Provide the [X, Y] coordinate of the cell's center where the given text is located.  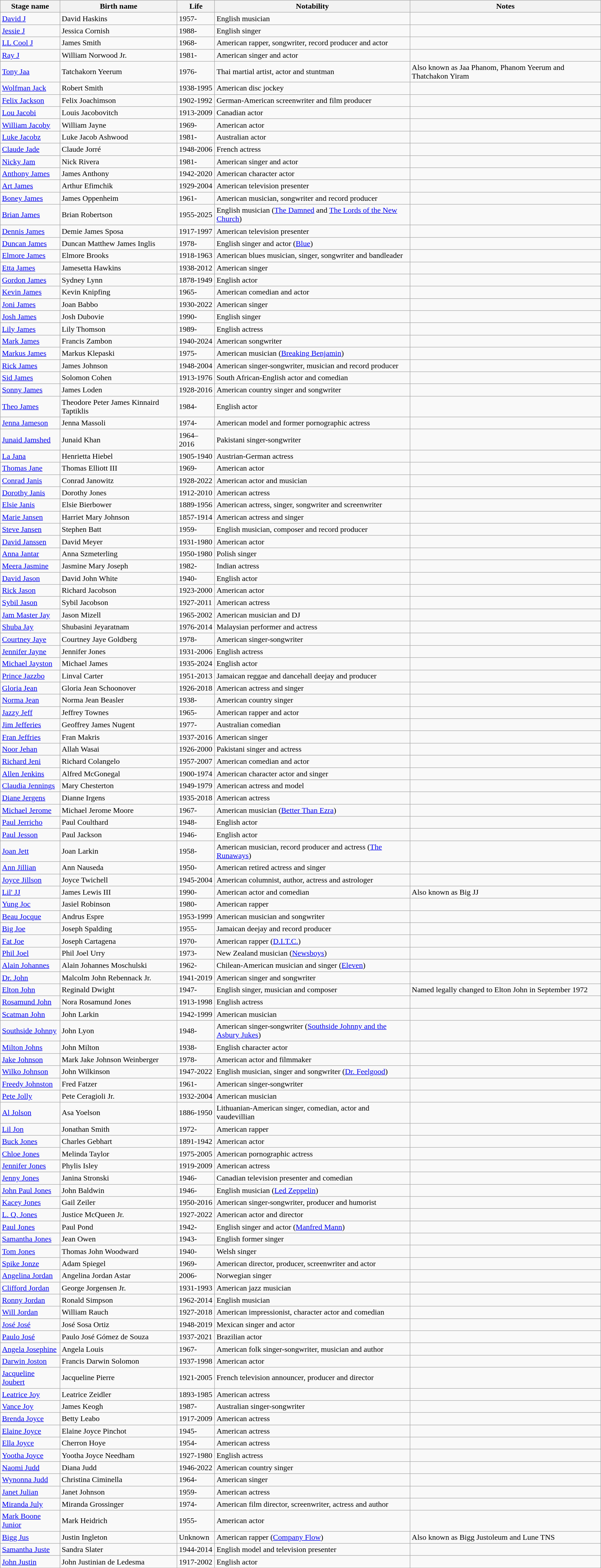
1964–2016 [196, 439]
1948-2004 [196, 365]
Theodore Peter James Kinnaird Taptiklis [119, 407]
Mexican singer and actor [312, 1325]
Ella Joyce [30, 1443]
1941-2019 [196, 977]
Wilko Johnson [30, 1072]
William Jayne [119, 125]
Mary Chesterton [119, 786]
Jenna Jameson [30, 423]
Rick James [30, 365]
Brian Robertson [119, 215]
1989- [196, 329]
1937-1998 [196, 1361]
1919-2009 [196, 1166]
American musician (Breaking Benjamin) [312, 353]
Brian James [30, 215]
Phil Joel [30, 953]
Michael Jerome [30, 810]
Sid James [30, 378]
Paul Jones [30, 1227]
Duncan James [30, 243]
William Norwood Jr. [119, 55]
James Loden [119, 390]
Conrad Janowitz [119, 481]
1988- [196, 31]
Louis Jacobovitch [119, 113]
Junaid Khan [119, 439]
Chilean-American musician and singer (Eleven) [312, 965]
1930-2022 [196, 304]
Naomi Judd [30, 1468]
Paul Jerricho [30, 822]
Big Joe [30, 929]
Felix Joachimson [119, 100]
Paul Pond [119, 1227]
English former singer [312, 1239]
1957-2007 [196, 761]
1937-2021 [196, 1337]
Canadian television presenter and comedian [312, 1178]
English musician, singer and songwriter (Dr. Feelgood) [312, 1072]
Malcolm John Rebennack Jr. [119, 977]
Joyce Twichell [119, 880]
Joan Larkin [119, 851]
Beau Jocque [30, 916]
William Rauch [119, 1312]
Courtney Jaye Goldberg [119, 639]
Boney James [30, 198]
1900-1974 [196, 773]
American director, producer, screenwriter and actor [312, 1264]
Thomas John Woodward [119, 1251]
Josh James [30, 317]
Also known as Bigg Justoleum and Lune TNS [505, 1537]
Etta James [30, 268]
David John White [119, 578]
Leatrice Joy [30, 1394]
South African-English actor and comedian [312, 378]
Solomon Cohen [119, 378]
David Haskins [119, 19]
George Jorgensen Jr. [119, 1288]
Angela Josephine [30, 1349]
Michael James [119, 664]
Allen Jenkins [30, 773]
Asa Yoelson [119, 1112]
L. Q. Jones [30, 1215]
Felix Jackson [30, 100]
Darwin Joston [30, 1361]
Luke Jacob Ashwood [119, 137]
Lil Jon [30, 1129]
Yootha Joyce Needham [119, 1455]
Mark Heidrich [119, 1521]
American pornographic actress [312, 1154]
Richard Jacobson [119, 591]
American columnist, author, actress and astrologer [312, 880]
Junaid Jamshed [30, 439]
Pete Jolly [30, 1096]
Anthony James [30, 174]
American singer-songwriter, producer and humorist [312, 1203]
James Smith [119, 43]
1893-1985 [196, 1394]
Kacey Jones [30, 1203]
1943- [196, 1239]
1913-2009 [196, 113]
English musician (Led Zeppelin) [312, 1190]
1937-2016 [196, 737]
Michael Jayston [30, 664]
Jamaican reggae and dancehall deejay and producer [312, 676]
1982- [196, 566]
1980- [196, 904]
American actress, singer, songwriter and screenwriter [312, 505]
Thomas Jane [30, 468]
Elaine Joyce Pinchot [119, 1431]
Thai martial artist, actor and stuntman [312, 72]
Indian actress [312, 566]
1950-1980 [196, 554]
1940-2024 [196, 341]
Marie Jansen [30, 517]
1913-1976 [196, 378]
1948-2006 [196, 149]
Gloria Jean [30, 688]
Andrus Espre [119, 916]
Michael Jerome Moore [119, 810]
Markus Klepaski [119, 353]
Jacqueline Joubert [30, 1377]
Harriet Mary Johnson [119, 517]
Courtney Jaye [30, 639]
Miranda Grossinger [119, 1504]
Also known as Big JJ [505, 892]
1953-1999 [196, 916]
Allah Wasai [119, 749]
1970- [196, 941]
Joan Jett [30, 851]
Luke Jacobz [30, 137]
Mark James [30, 341]
American jazz musician [312, 1288]
Samantha Juste [30, 1549]
Fat Joe [30, 941]
1947-2022 [196, 1072]
Pete Ceragioli Jr. [119, 1096]
Claudia Jennings [30, 786]
James Oppenheim [119, 198]
1948-2019 [196, 1325]
Birth name [119, 6]
1962- [196, 965]
1977- [196, 725]
Rosamund John [30, 1002]
1926-2018 [196, 688]
Australian singer-songwriter [312, 1407]
James Johnson [119, 365]
Fran Jeffries [30, 737]
American film director, screenwriter, actress and author [312, 1504]
1932-2004 [196, 1096]
Tom Jones [30, 1251]
Chloe Jones [30, 1154]
1951-2013 [196, 676]
English musician, composer and record producer [312, 529]
Jacqueline Pierre [119, 1377]
Jean Owen [119, 1239]
Jasiel Robinson [119, 904]
1912-2010 [196, 493]
1929-2004 [196, 186]
Rick Jason [30, 591]
American actor and musician [312, 481]
American rapper, songwriter, record producer and actor [312, 43]
John Baldwin [119, 1190]
James Keogh [119, 1407]
1942- [196, 1227]
1965-2002 [196, 615]
American character actor [312, 174]
1935-2024 [196, 664]
English model and television presenter [312, 1549]
1942-2020 [196, 174]
Nick Rivera [119, 161]
David Meyer [119, 541]
1958- [196, 851]
1976- [196, 72]
American blues musician, singer, songwriter and bandleader [312, 256]
Steve Jansen [30, 529]
Leatrice Zeidler [119, 1394]
French actress [312, 149]
Joseph Spalding [119, 929]
Mark Boone Junior [30, 1521]
Vance Joy [30, 1407]
Welsh singer [312, 1251]
Joyce Jillson [30, 880]
José José [30, 1325]
Melinda Taylor [119, 1154]
1886-1950 [196, 1112]
French television announcer, producer and director [312, 1377]
Jason Mizell [119, 615]
1913-1998 [196, 1002]
1917-1997 [196, 231]
Kevin Knipfing [119, 292]
Gail Zeiler [119, 1203]
Ronny Jordan [30, 1300]
1921-2005 [196, 1377]
Lou Jacobi [30, 113]
American character actor and singer [312, 773]
Wolfman Jack [30, 88]
1927-2018 [196, 1312]
Jeffrey Townes [119, 712]
Francis Darwin Solomon [119, 1361]
1928-2016 [196, 390]
Joseph Cartagena [119, 941]
1973- [196, 953]
Prince Jazzbo [30, 676]
Henrietta Hiebel [119, 456]
1955-2025 [196, 215]
Sybil Jacobson [119, 603]
Notes [505, 6]
John Justin [30, 1562]
LL Cool J [30, 43]
Ray J [30, 55]
English singer and actor (Blue) [312, 243]
1918-1963 [196, 256]
1942-1999 [196, 1014]
1938-2012 [196, 268]
Yootha Joyce [30, 1455]
Angela Louis [119, 1349]
1945-2004 [196, 880]
Elsie Janis [30, 505]
American actor and comedian [312, 892]
Adam Spiegel [119, 1264]
Pakistani singer-songwriter [312, 439]
American folk singer-songwriter, musician and author [312, 1349]
Malaysian performer and actress [312, 627]
Anna Szmeterling [119, 554]
Elmore Brooks [119, 256]
Kevin James [30, 292]
Fred Fatzer [119, 1084]
Al Jolson [30, 1112]
Arthur Efimchik [119, 186]
Claude Jorré [119, 149]
1987- [196, 1407]
Geoffrey James Nugent [119, 725]
Jessie J [30, 31]
Cherron Hoye [119, 1443]
Lily Thomson [119, 329]
American musician and DJ [312, 615]
Southside Johnny [30, 1031]
1927-2022 [196, 1215]
Dianne Irgens [119, 798]
American actress and model [312, 786]
Also known as Jaa Phanom, Phanom Yeerum and Thatchakon Yiram [505, 72]
William Jacoby [30, 125]
Dr. John [30, 977]
American model and former pornographic actress [312, 423]
Paul Jackson [119, 835]
Canadian actor [312, 113]
Joan Babbo [119, 304]
American musician, songwriter and record producer [312, 198]
Ronald Simpson [119, 1300]
Alfred McGonegal [119, 773]
German-American screenwriter and film producer [312, 100]
1927-1980 [196, 1455]
1917-2002 [196, 1562]
Betty Leabo [119, 1419]
American actor and director [312, 1215]
Stephen Batt [119, 529]
Notability [312, 6]
Gloria Jean Schoonover [119, 688]
English character actor [312, 1047]
Alain Johannes [30, 965]
Demie James Sposa [119, 231]
English musician (The Damned and The Lords of the New Church) [312, 215]
1891-1942 [196, 1141]
Wynonna Judd [30, 1480]
Justice McQueen Jr. [119, 1215]
1957- [196, 19]
Janet Johnson [119, 1492]
1878-1949 [196, 280]
Paulo José Gómez de Souza [119, 1337]
1954- [196, 1443]
1923-2000 [196, 591]
John Paul Jones [30, 1190]
Lily James [30, 329]
Tatchakorn Yeerum [119, 72]
Australian actor [312, 137]
Brenda Joyce [30, 1419]
1931-1993 [196, 1288]
Unknown [196, 1537]
Miranda July [30, 1504]
Pakistani singer and actress [312, 749]
New Zealand musician (Newsboys) [312, 953]
Lithuanian-American singer, comedian, actor and vaudevillian [312, 1112]
Jessica Cornish [119, 31]
1944-2014 [196, 1549]
Tony Jaa [30, 72]
Will Jordan [30, 1312]
Shubasini Jeyaratnam [119, 627]
Meera Jasmine [30, 566]
1964- [196, 1480]
American rapper (D.I.T.C.) [312, 941]
Jake Johnson [30, 1060]
2006- [196, 1276]
Josh Dubovie [119, 317]
John Wilkinson [119, 1072]
Conrad Janis [30, 481]
Polish singer [312, 554]
English singer and actor (Manfred Mann) [312, 1227]
Christina Ciminella [119, 1480]
Jamaican deejay and record producer [312, 929]
1947- [196, 990]
Spike Jonze [30, 1264]
Sandra Slater [119, 1549]
Gordon James [30, 280]
1968- [196, 43]
Claude Jade [30, 149]
Paulo José [30, 1337]
Jazzy Jeff [30, 712]
Elaine Joyce [30, 1431]
Richard Jeni [30, 761]
Bigg Jus [30, 1537]
1950-2016 [196, 1203]
Alain Johannes Moschulski [119, 965]
James Lewis III [119, 892]
1917-2009 [196, 1419]
American singer and songwriter [312, 977]
Nicky Jam [30, 161]
Named legally changed to Elton John in September 1972 [505, 990]
Janet Julian [30, 1492]
1905-1940 [196, 456]
James Anthony [119, 174]
Reginald Dwight [119, 990]
David J [30, 19]
Dorothy Janis [30, 493]
1976-2014 [196, 627]
Linval Carter [119, 676]
Fran Makris [119, 737]
Jenna Massoli [119, 423]
Sydney Lynn [119, 280]
John Lyon [119, 1031]
Noor Jehan [30, 749]
Paul Coulthard [119, 822]
Brazilian actor [312, 1337]
American rapper (Company Flow) [312, 1537]
1931-2006 [196, 652]
Samantha Jones [30, 1239]
Norwegian singer [312, 1276]
Robert Smith [119, 88]
Anna Jantar [30, 554]
Ann Jillian [30, 868]
Phylis Isley [119, 1166]
American musician and songwriter [312, 916]
Art James [30, 186]
Markus James [30, 353]
American musician (Better Than Ezra) [312, 810]
American country singer and songwriter [312, 390]
Jamesetta Hawkins [119, 268]
American disc jockey [312, 88]
1927-2011 [196, 603]
1949-1979 [196, 786]
Freedy Johnston [30, 1084]
Sybil Jason [30, 603]
John Justinian de Ledesma [119, 1562]
1975- [196, 353]
Austrian-German actress [312, 456]
Yung Joc [30, 904]
1938-1995 [196, 88]
Nora Rosamund Jones [119, 1002]
Jim Jefferies [30, 725]
1975-2005 [196, 1154]
Theo James [30, 407]
American musician, record producer and actress (The Runaways) [312, 851]
American retired actress and singer [312, 868]
1935-2018 [196, 798]
Jennifer Jayne [30, 652]
American rapper and actor [312, 712]
American singer-songwriter (Southside Johnny and the Asbury Jukes) [312, 1031]
1889-1956 [196, 505]
American singer-songwriter, musician and record producer [312, 365]
José Sosa Ortiz [119, 1325]
Charles Gebhart [119, 1141]
Shuba Jay [30, 627]
Clifford Jordan [30, 1288]
1902-1992 [196, 100]
Paul Jesson [30, 835]
Mark Jake Johnson Weinberger [119, 1060]
Richard Colangelo [119, 761]
Norma Jean Beasler [119, 700]
Stage name [30, 6]
American actor and filmmaker [312, 1060]
Angelina Jordan Astar [119, 1276]
English singer, musician and composer [312, 990]
Dennis James [30, 231]
Ann Nauseda [119, 868]
Jonathan Smith [119, 1129]
1972- [196, 1129]
Janina Stronski [119, 1178]
1931-1980 [196, 541]
Scatman John [30, 1014]
Buck Jones [30, 1141]
Lil' JJ [30, 892]
Elmore James [30, 256]
Justin Ingleton [119, 1537]
La Jana [30, 456]
Angelina Jordan [30, 1276]
Thomas Elliott III [119, 468]
Milton Johns [30, 1047]
Sonny James [30, 390]
David Janssen [30, 541]
David Jason [30, 578]
Diane Jergens [30, 798]
Life [196, 6]
Dorothy Jones [119, 493]
Jasmine Mary Joseph [119, 566]
Joni James [30, 304]
1962-2014 [196, 1300]
Jam Master Jay [30, 615]
1984- [196, 407]
John Larkin [119, 1014]
1950- [196, 868]
American impressionist, character actor and comedian [312, 1312]
Jenny Jones [30, 1178]
Diana Judd [119, 1468]
John Milton [119, 1047]
Norma Jean [30, 700]
American songwriter [312, 341]
Phil Joel Urry [119, 953]
1857-1914 [196, 517]
1926-2000 [196, 749]
Duncan Matthew James Inglis [119, 243]
1945- [196, 1431]
Elsie Bierbower [119, 505]
Francis Zambon [119, 341]
Australian comedian [312, 725]
1946-2022 [196, 1468]
Elton John [30, 990]
1928-2022 [196, 481]
